Scan for the cell matching the given text and deliver its (X, Y) coordinate at center. 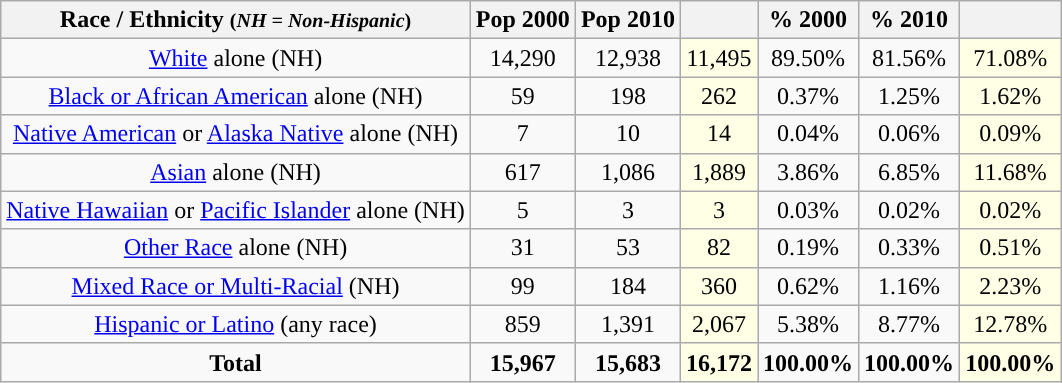
0.09% (1010, 134)
11,495 (718, 58)
14,290 (522, 58)
198 (628, 96)
15,967 (522, 362)
0.62% (808, 286)
16,172 (718, 362)
% 2010 (910, 20)
1,391 (628, 324)
2.23% (1010, 286)
0.03% (808, 210)
262 (718, 96)
0.33% (910, 248)
0.19% (808, 248)
360 (718, 286)
6.85% (910, 172)
53 (628, 248)
1.62% (1010, 96)
Black or African American alone (NH) (236, 96)
12.78% (1010, 324)
Pop 2000 (522, 20)
% 2000 (808, 20)
82 (718, 248)
99 (522, 286)
71.08% (1010, 58)
1,889 (718, 172)
Mixed Race or Multi-Racial (NH) (236, 286)
14 (718, 134)
1.16% (910, 286)
5.38% (808, 324)
Total (236, 362)
Race / Ethnicity (NH = Non-Hispanic) (236, 20)
0.04% (808, 134)
Native American or Alaska Native alone (NH) (236, 134)
2,067 (718, 324)
617 (522, 172)
White alone (NH) (236, 58)
3.86% (808, 172)
1,086 (628, 172)
10 (628, 134)
1.25% (910, 96)
15,683 (628, 362)
Asian alone (NH) (236, 172)
89.50% (808, 58)
5 (522, 210)
31 (522, 248)
0.51% (1010, 248)
11.68% (1010, 172)
Pop 2010 (628, 20)
0.37% (808, 96)
Other Race alone (NH) (236, 248)
81.56% (910, 58)
184 (628, 286)
Hispanic or Latino (any race) (236, 324)
Native Hawaiian or Pacific Islander alone (NH) (236, 210)
12,938 (628, 58)
859 (522, 324)
8.77% (910, 324)
59 (522, 96)
0.06% (910, 134)
7 (522, 134)
